For the text-containing cell, return its midpoint in (x, y) coordinate format. 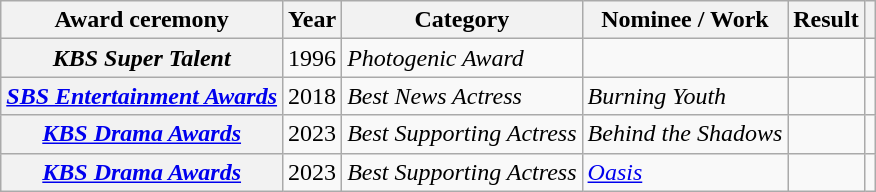
Award ceremony (142, 20)
Oasis (685, 172)
Nominee / Work (685, 20)
Year (312, 20)
SBS Entertainment Awards (142, 96)
1996 (312, 58)
Category (462, 20)
Burning Youth (685, 96)
Behind the Shadows (685, 134)
KBS Super Talent (142, 58)
Best News Actress (462, 96)
Result (826, 20)
Photogenic Award (462, 58)
2018 (312, 96)
